Identify which cell holds the provided text, then report its [X, Y] central coordinate. 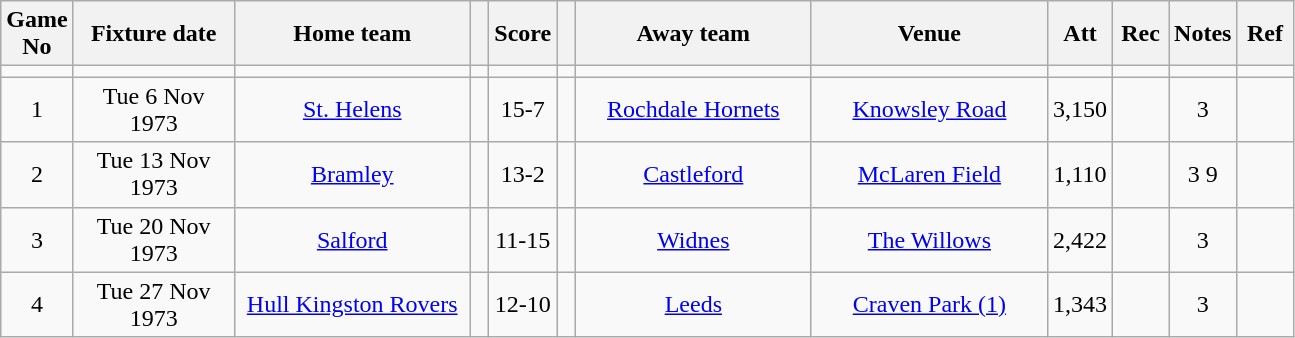
Hull Kingston Rovers [352, 304]
3 9 [1203, 174]
Venue [929, 34]
Score [523, 34]
11-15 [523, 240]
12-10 [523, 304]
Knowsley Road [929, 110]
Tue 13 Nov 1973 [154, 174]
Att [1080, 34]
Tue 27 Nov 1973 [154, 304]
Tue 20 Nov 1973 [154, 240]
Widnes [693, 240]
15-7 [523, 110]
2 [37, 174]
2,422 [1080, 240]
Castleford [693, 174]
1 [37, 110]
The Willows [929, 240]
13-2 [523, 174]
Craven Park (1) [929, 304]
Tue 6 Nov 1973 [154, 110]
1,343 [1080, 304]
Bramley [352, 174]
Salford [352, 240]
Home team [352, 34]
Rec [1141, 34]
Fixture date [154, 34]
1,110 [1080, 174]
4 [37, 304]
McLaren Field [929, 174]
Leeds [693, 304]
3,150 [1080, 110]
Rochdale Hornets [693, 110]
Away team [693, 34]
Game No [37, 34]
Notes [1203, 34]
Ref [1265, 34]
St. Helens [352, 110]
